Scan for the cell matching the given text and deliver its [x, y] coordinate at center. 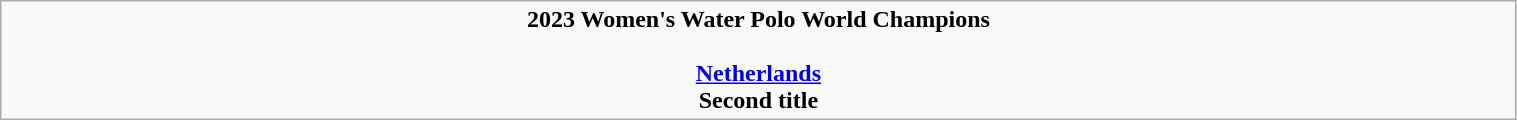
2023 Women's Water Polo World ChampionsNetherlandsSecond title [758, 60]
